Extract the [X, Y] coordinate from the center of the cell holding the provided text.  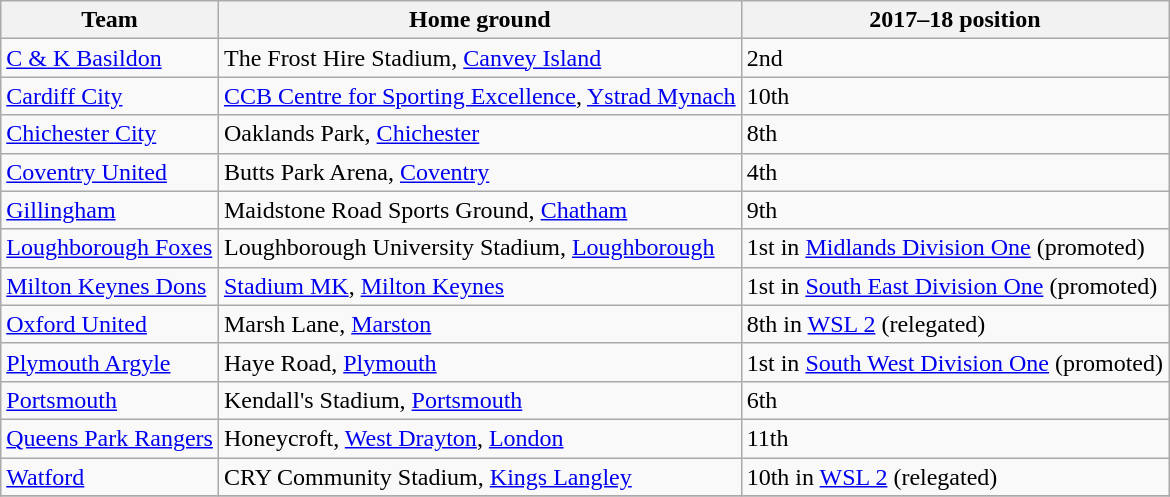
Loughborough University Stadium, Loughborough [480, 248]
9th [954, 210]
Stadium MK, Milton Keynes [480, 286]
Butts Park Arena, Coventry [480, 172]
The Frost Hire Stadium, Canvey Island [480, 58]
Marsh Lane, Marston [480, 324]
Queens Park Rangers [110, 438]
Gillingham [110, 210]
Watford [110, 477]
2017–18 position [954, 20]
8th [954, 134]
4th [954, 172]
11th [954, 438]
Plymouth Argyle [110, 362]
Oxford United [110, 324]
CCB Centre for Sporting Excellence, Ystrad Mynach [480, 96]
1st in Midlands Division One (promoted) [954, 248]
Oaklands Park, Chichester [480, 134]
1st in South East Division One (promoted) [954, 286]
Portsmouth [110, 400]
CRY Community Stadium, Kings Langley [480, 477]
Kendall's Stadium, Portsmouth [480, 400]
Chichester City [110, 134]
10th in WSL 2 (relegated) [954, 477]
Maidstone Road Sports Ground, Chatham [480, 210]
2nd [954, 58]
Team [110, 20]
Loughborough Foxes [110, 248]
8th in WSL 2 (relegated) [954, 324]
Haye Road, Plymouth [480, 362]
Honeycroft, West Drayton, London [480, 438]
Milton Keynes Dons [110, 286]
C & K Basildon [110, 58]
6th [954, 400]
1st in South West Division One (promoted) [954, 362]
Home ground [480, 20]
Coventry United [110, 172]
Cardiff City [110, 96]
10th [954, 96]
